Search for the cell housing the specified text and yield its [x, y] center coordinate. 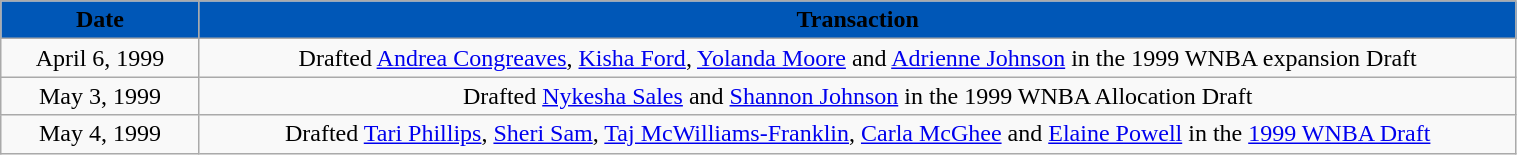
Drafted Andrea Congreaves, Kisha Ford, Yolanda Moore and Adrienne Johnson in the 1999 WNBA expansion Draft [858, 58]
April 6, 1999 [100, 58]
Transaction [858, 20]
Date [100, 20]
Drafted Nykesha Sales and Shannon Johnson in the 1999 WNBA Allocation Draft [858, 96]
Drafted Tari Phillips, Sheri Sam, Taj McWilliams-Franklin, Carla McGhee and Elaine Powell in the 1999 WNBA Draft [858, 134]
May 3, 1999 [100, 96]
May 4, 1999 [100, 134]
